Return the [X, Y] coordinate for the center point of the cell that contains the specified text.  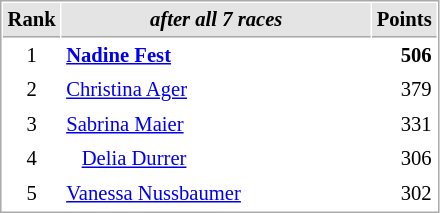
5 [32, 194]
Sabrina Maier [216, 124]
331 [404, 124]
1 [32, 56]
Points [404, 20]
379 [404, 90]
Christina Ager [216, 90]
after all 7 races [216, 20]
302 [404, 194]
3 [32, 124]
306 [404, 158]
2 [32, 90]
Rank [32, 20]
Nadine Fest [216, 56]
Delia Durrer [216, 158]
Vanessa Nussbaumer [216, 194]
506 [404, 56]
4 [32, 158]
